From the cell containing the given text, extract its center point as [x, y] coordinate. 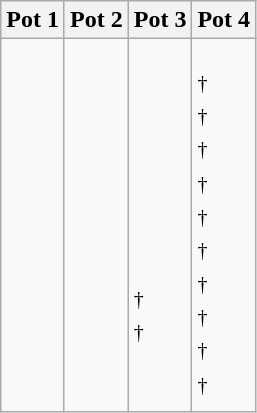
Pot 2 [96, 20]
Pot 3 [160, 20]
Pot 1 [33, 20]
† † [160, 226]
† † † † † † † † † † [224, 226]
Pot 4 [224, 20]
